Determine the [x, y] coordinate at the center of the cell enclosing the given text.  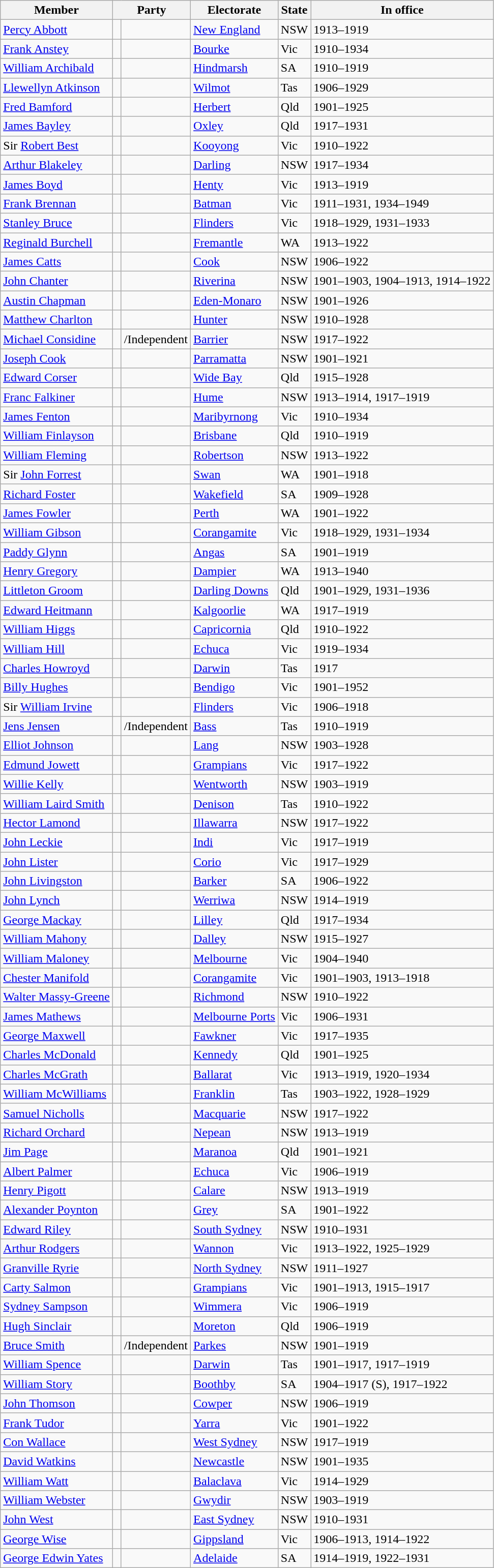
Member [56, 10]
1906–1918 [402, 707]
Frank Brennan [56, 203]
East Sydney [235, 1520]
George Edwin Yates [56, 1558]
1917–1931 [402, 126]
Frank Anstey [56, 49]
Bourke [235, 49]
Parkes [235, 1345]
Edmund Jowett [56, 765]
John Livingston [56, 881]
In office [402, 10]
Sir Robert Best [56, 145]
Percy Abbott [56, 29]
Richmond [235, 997]
Darling Downs [235, 591]
Yarra [235, 1423]
Wakefield [235, 494]
Boothby [235, 1384]
Samuel Nicholls [56, 1113]
James Boyd [56, 184]
John Lynch [56, 900]
Richard Foster [56, 494]
Barrier [235, 339]
1918–1929, 1931–1933 [402, 223]
David Watkins [56, 1461]
Oxley [235, 126]
Frank Tudor [56, 1423]
Charles McDonald [56, 1055]
1906–1929 [402, 87]
William Laird Smith [56, 803]
Hindmarsh [235, 68]
State [294, 10]
1915–1928 [402, 378]
Sir John Forrest [56, 474]
George Mackay [56, 920]
Wimmera [235, 1307]
1917–1929 [402, 862]
William Webster [56, 1500]
Lilley [235, 920]
Melbourne Ports [235, 1016]
1917–1935 [402, 1036]
1918–1929, 1931–1934 [402, 532]
Party [152, 10]
James Fowler [56, 513]
Chester Manifold [56, 978]
1911–1927 [402, 1268]
Batman [235, 203]
Angas [235, 552]
1913–1922, 1925–1929 [402, 1249]
Littleton Groom [56, 591]
Kennedy [235, 1055]
Herbert [235, 107]
Eden-Monaro [235, 300]
Arthur Blakeley [56, 165]
Electorate [235, 10]
Hugh Sinclair [56, 1326]
Melbourne [235, 958]
Cowper [235, 1403]
John Thomson [56, 1403]
1914–1929 [402, 1481]
James Fenton [56, 416]
Maribyrnong [235, 416]
Sir William Irvine [56, 707]
1901–1935 [402, 1461]
Fremantle [235, 243]
1910–1928 [402, 320]
Edward Heitmann [56, 610]
Walter Massy-Greene [56, 997]
1915–1927 [402, 939]
John West [56, 1520]
Cook [235, 262]
Matthew Charlton [56, 320]
South Sydney [235, 1229]
John Leckie [56, 842]
Kalgoorlie [235, 610]
Kooyong [235, 145]
Willie Kelly [56, 784]
Michael Considine [56, 339]
1919–1934 [402, 649]
Henty [235, 184]
William Watt [56, 1481]
Newcastle [235, 1461]
1903–1922, 1928–1929 [402, 1094]
Moreton [235, 1326]
Granville Ryrie [56, 1268]
Austin Chapman [56, 300]
William McWilliams [56, 1094]
1901–1926 [402, 300]
Werriwa [235, 900]
Joseph Cook [56, 358]
William Maloney [56, 958]
North Sydney [235, 1268]
Grey [235, 1210]
Denison [235, 803]
Charles Howroyd [56, 668]
1911–1931, 1934–1949 [402, 203]
1914–1919, 1922–1931 [402, 1558]
1903–1928 [402, 745]
Bass [235, 726]
Edward Corser [56, 378]
Jens Jensen [56, 726]
Perth [235, 513]
Capricornia [235, 629]
William Story [56, 1384]
1904–1940 [402, 958]
Illawarra [235, 823]
1901–1918 [402, 474]
Hector Lamond [56, 823]
Macquarie [235, 1113]
Wannon [235, 1249]
Swan [235, 474]
1901–1917, 1917–1919 [402, 1365]
Maranoa [235, 1152]
James Bayley [56, 126]
Henry Gregory [56, 571]
Gippsland [235, 1539]
Arthur Rodgers [56, 1249]
Indi [235, 842]
George Wise [56, 1539]
Adelaide [235, 1558]
Franc Falkiner [56, 397]
William Fleming [56, 455]
Calare [235, 1191]
1906–1931 [402, 1016]
William Archibald [56, 68]
Parramatta [235, 358]
West Sydney [235, 1442]
Dalley [235, 939]
Hunter [235, 320]
Henry Pigott [56, 1191]
Reginald Burchell [56, 243]
1913–1919, 1920–1934 [402, 1074]
Jim Page [56, 1152]
1917 [402, 668]
Nepean [235, 1132]
Wentworth [235, 784]
Con Wallace [56, 1442]
James Mathews [56, 1016]
1906–1913, 1914–1922 [402, 1539]
Albert Palmer [56, 1171]
1909–1928 [402, 494]
Wilmot [235, 87]
1901–1929, 1931–1936 [402, 591]
Corio [235, 862]
Sydney Sampson [56, 1307]
John Chanter [56, 281]
Robertson [235, 455]
Elliot Johnson [56, 745]
Franklin [235, 1094]
1914–1919 [402, 900]
1901–1952 [402, 687]
Wide Bay [235, 378]
1913–1914, 1917–1919 [402, 397]
Fred Bamford [56, 107]
George Maxwell [56, 1036]
1904–1917 (S), 1917–1922 [402, 1384]
1901–1903, 1913–1918 [402, 978]
Richard Orchard [56, 1132]
Stanley Bruce [56, 223]
William Gibson [56, 532]
John Lister [56, 862]
Darling [235, 165]
Brisbane [235, 436]
Balaclava [235, 1481]
Edward Riley [56, 1229]
Barker [235, 881]
Hume [235, 397]
Bendigo [235, 687]
James Catts [56, 262]
Fawkner [235, 1036]
Alexander Poynton [56, 1210]
Dampier [235, 571]
Riverina [235, 281]
William Mahony [56, 939]
Ballarat [235, 1074]
William Finlayson [56, 436]
Billy Hughes [56, 687]
Llewellyn Atkinson [56, 87]
1913–1940 [402, 571]
Carty Salmon [56, 1287]
Charles McGrath [56, 1074]
New England [235, 29]
William Spence [56, 1365]
William Higgs [56, 629]
Gwydir [235, 1500]
Lang [235, 745]
1901–1913, 1915–1917 [402, 1287]
Bruce Smith [56, 1345]
Paddy Glynn [56, 552]
1901–1903, 1904–1913, 1914–1922 [402, 281]
William Hill [56, 649]
